Capture the cell that displays the provided text and extract its [X, Y] central coordinate. 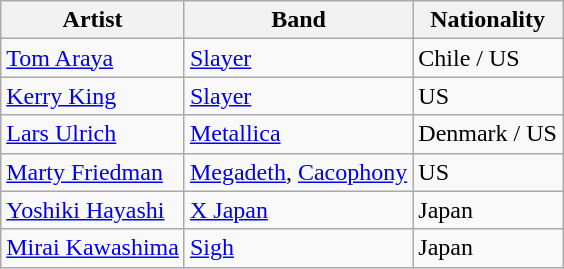
Mirai Kawashima [93, 248]
Denmark / US [488, 134]
Yoshiki Hayashi [93, 210]
Kerry King [93, 96]
X Japan [298, 210]
Marty Friedman [93, 172]
Chile / US [488, 58]
Metallica [298, 134]
Nationality [488, 20]
Band [298, 20]
Tom Araya [93, 58]
Lars Ulrich [93, 134]
Megadeth, Cacophony [298, 172]
Artist [93, 20]
Sigh [298, 248]
